For the text-containing cell, return its midpoint in (x, y) coordinate format. 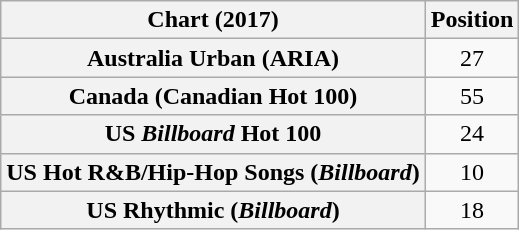
US Hot R&B/Hip-Hop Songs (Billboard) (213, 172)
10 (472, 172)
24 (472, 134)
Canada (Canadian Hot 100) (213, 96)
US Billboard Hot 100 (213, 134)
US Rhythmic (Billboard) (213, 210)
Chart (2017) (213, 20)
Australia Urban (ARIA) (213, 58)
Position (472, 20)
27 (472, 58)
55 (472, 96)
18 (472, 210)
